Determine the (x, y) coordinate at the center of the cell enclosing the given text.  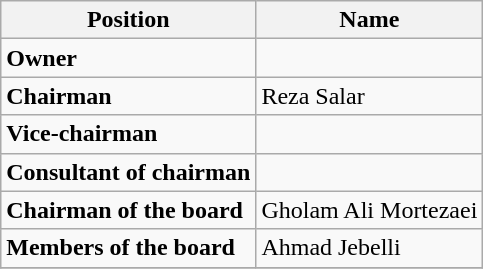
Ahmad Jebelli (370, 248)
Position (128, 20)
Consultant of chairman (128, 172)
Reza Salar (370, 96)
Gholam Ali Mortezaei (370, 210)
Chairman of the board (128, 210)
Members of the board (128, 248)
Owner (128, 58)
Name (370, 20)
Vice-chairman (128, 134)
Chairman (128, 96)
